Return the [X, Y] coordinate for the center point of the cell that contains the specified text.  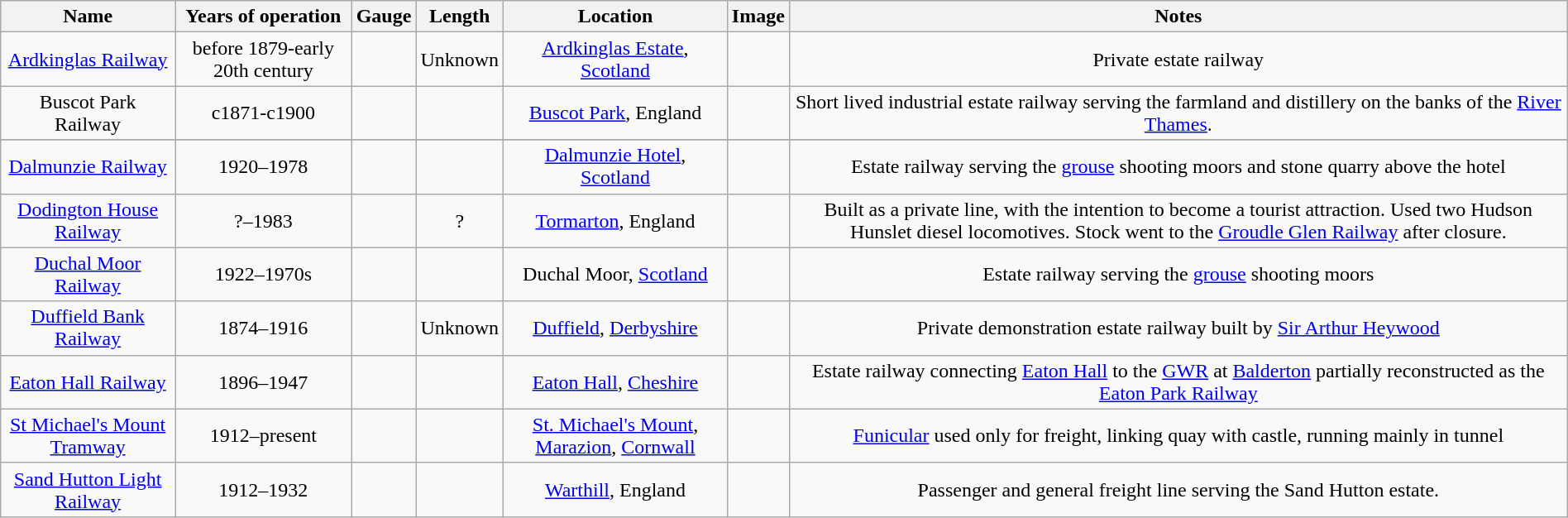
Location [615, 17]
Passenger and general freight line serving the Sand Hutton estate. [1178, 490]
Name [88, 17]
Warthill, England [615, 490]
before 1879-early 20th century [264, 60]
Duchal Moor, Scotland [615, 275]
St. Michael's Mount, Marazion, Cornwall [615, 435]
Duchal Moor Railway [88, 275]
Duffield Bank Railway [88, 328]
St Michael's Mount Tramway [88, 435]
Dalmunzie Railway [88, 167]
c1871-c1900 [264, 113]
Buscot Park, England [615, 113]
Estate railway connecting Eaton Hall to the GWR at Balderton partially reconstructed as the Eaton Park Railway [1178, 382]
Estate railway serving the grouse shooting moors [1178, 275]
Ardkinglas Estate, Scotland [615, 60]
? [460, 220]
Sand Hutton Light Railway [88, 490]
Eaton Hall, Cheshire [615, 382]
1920–1978 [264, 167]
Estate railway serving the grouse shooting moors and stone quarry above the hotel [1178, 167]
Dodington House Railway [88, 220]
Dalmunzie Hotel, Scotland [615, 167]
Private demonstration estate railway built by Sir Arthur Heywood [1178, 328]
?–1983 [264, 220]
Notes [1178, 17]
Tormarton, England [615, 220]
Funicular used only for freight, linking quay with castle, running mainly in tunnel [1178, 435]
Image [758, 17]
1896–1947 [264, 382]
1922–1970s [264, 275]
1912–present [264, 435]
Private estate railway [1178, 60]
Length [460, 17]
Ardkinglas Railway [88, 60]
Eaton Hall Railway [88, 382]
Buscot Park Railway [88, 113]
Years of operation [264, 17]
1874–1916 [264, 328]
1912–1932 [264, 490]
Gauge [384, 17]
Short lived industrial estate railway serving the farmland and distillery on the banks of the River Thames. [1178, 113]
Duffield, Derbyshire [615, 328]
